Extract the [X, Y] coordinate from the center of the cell holding the provided text.  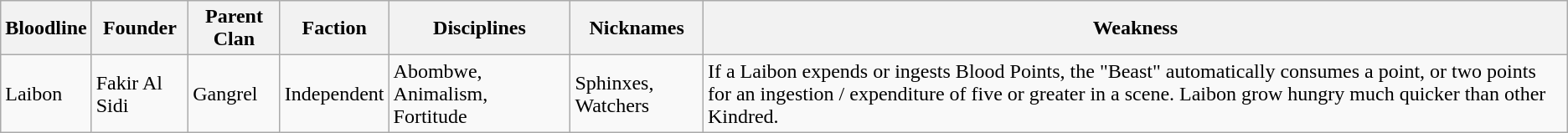
Laibon [46, 94]
Founder [139, 28]
Fakir Al Sidi [139, 94]
Independent [334, 94]
Faction [334, 28]
Abombwe, Animalism, Fortitude [479, 94]
Disciplines [479, 28]
Bloodline [46, 28]
Gangrel [235, 94]
Weakness [1135, 28]
Nicknames [637, 28]
Parent Clan [235, 28]
Sphinxes, Watchers [637, 94]
